Output the [x, y] coordinate of the center of the cell containing the given text.  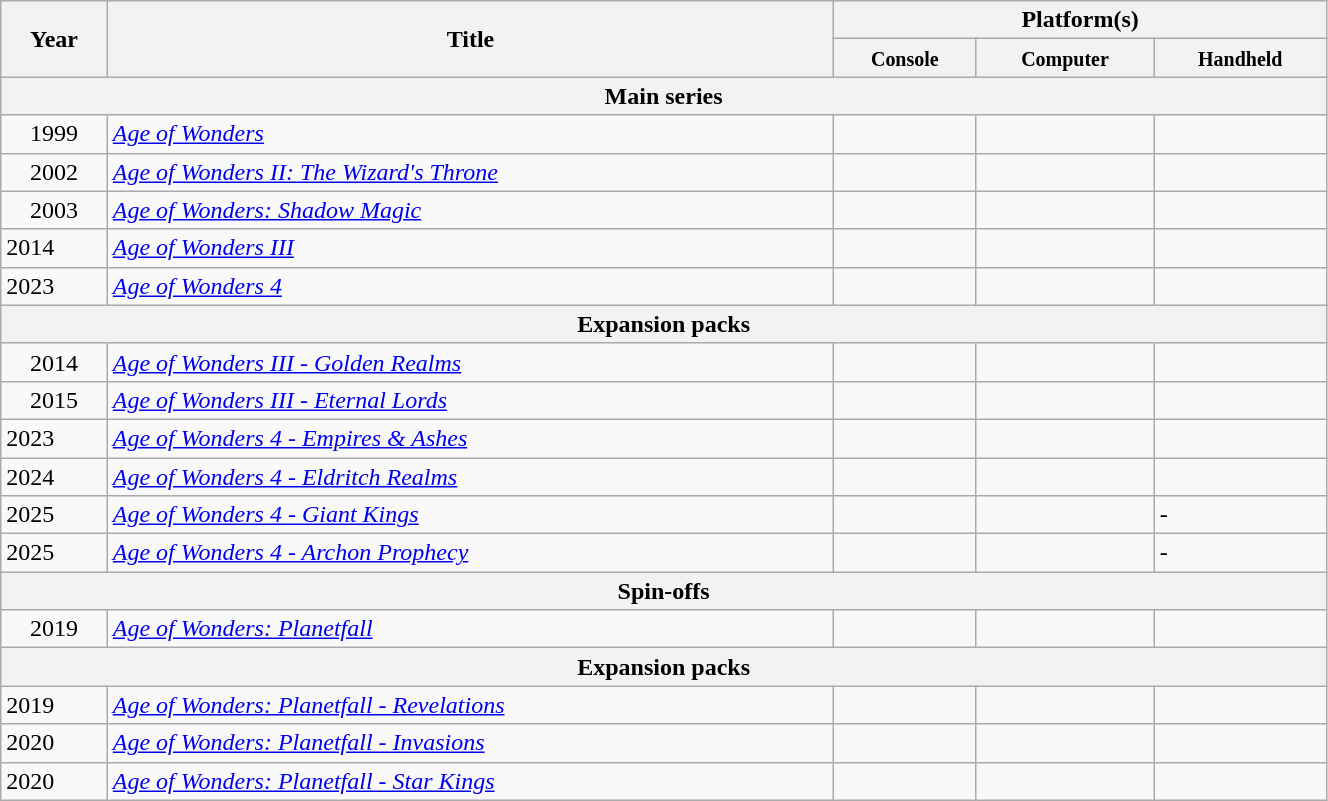
Age of Wonders III - Golden Realms [470, 362]
Computer [1065, 58]
2024 [54, 477]
Main series [664, 96]
Age of Wonders II: The Wizard's Throne [470, 172]
Console [905, 58]
Age of Wonders: Planetfall [470, 629]
Age of Wonders 4 - Archon Prophecy [470, 553]
Age of Wonders: Planetfall - Star Kings [470, 781]
Age of Wonders III - Eternal Lords [470, 400]
Age of Wonders 4 - Giant Kings [470, 515]
Age of Wonders: Shadow Magic [470, 210]
Year [54, 39]
Age of Wonders III [470, 248]
Platform(s) [1080, 20]
Age of Wonders: Planetfall - Invasions [470, 743]
Title [470, 39]
Age of Wonders 4 - Eldritch Realms [470, 477]
1999 [54, 134]
Age of Wonders 4 - Empires & Ashes [470, 438]
Handheld [1240, 58]
2002 [54, 172]
Spin-offs [664, 591]
2003 [54, 210]
Age of Wonders [470, 134]
Age of Wonders: Planetfall - Revelations [470, 705]
2015 [54, 400]
Age of Wonders 4 [470, 286]
